Search for the cell housing the specified text and yield its (X, Y) center coordinate. 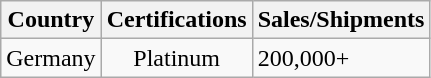
Platinum (176, 58)
Germany (51, 58)
Country (51, 20)
Certifications (176, 20)
Sales/Shipments (341, 20)
200,000+ (341, 58)
